Pinpoint the cell where the given text exists, returning its [X, Y] midpoint coordinate. 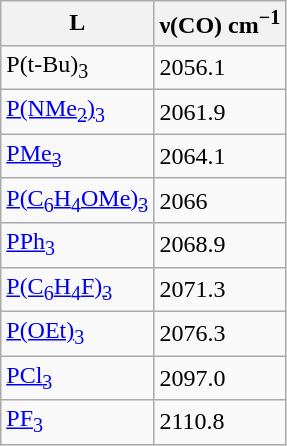
2066 [220, 200]
2097.0 [220, 378]
P(t-Bu)3 [78, 67]
P(C6H4F)3 [78, 289]
ν(CO) cm−1 [220, 24]
PCl3 [78, 378]
2061.9 [220, 112]
2064.1 [220, 156]
2110.8 [220, 422]
PPh3 [78, 245]
2076.3 [220, 333]
P(NMe2)3 [78, 112]
PF3 [78, 422]
2071.3 [220, 289]
PMe3 [78, 156]
L [78, 24]
2056.1 [220, 67]
P(OEt)3 [78, 333]
2068.9 [220, 245]
P(C6H4OMe)3 [78, 200]
